For the text-containing cell, return its midpoint in (x, y) coordinate format. 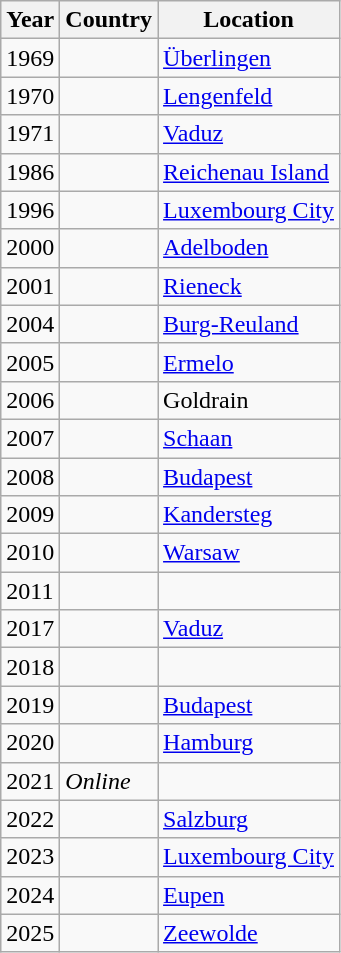
2007 (30, 438)
Warsaw (249, 553)
2022 (30, 819)
Goldrain (249, 400)
2008 (30, 477)
2006 (30, 400)
1971 (30, 134)
Hamburg (249, 743)
2018 (30, 667)
Location (249, 20)
1969 (30, 58)
2020 (30, 743)
Rieneck (249, 286)
2025 (30, 933)
Reichenau Island (249, 172)
Zeewolde (249, 933)
1996 (30, 210)
2021 (30, 781)
2000 (30, 248)
1986 (30, 172)
1970 (30, 96)
2010 (30, 553)
2005 (30, 362)
Schaan (249, 438)
2023 (30, 857)
Eupen (249, 895)
Adelboden (249, 248)
Salzburg (249, 819)
Überlingen (249, 58)
2017 (30, 629)
Online (109, 781)
2001 (30, 286)
2004 (30, 324)
Lengenfeld (249, 96)
Burg-Reuland (249, 324)
2009 (30, 515)
2011 (30, 591)
2019 (30, 705)
Kandersteg (249, 515)
Ermelo (249, 362)
Year (30, 20)
2024 (30, 895)
Country (109, 20)
